Identify which cell holds the provided text, then report its (x, y) central coordinate. 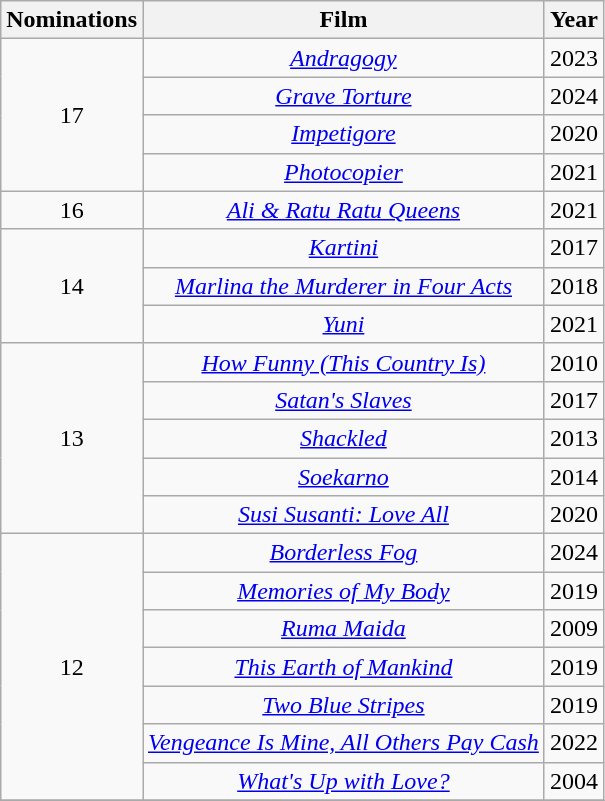
Shackled (343, 438)
Impetigore (343, 134)
2013 (574, 438)
Ruma Maida (343, 629)
This Earth of Mankind (343, 667)
2014 (574, 477)
How Funny (This Country Is) (343, 362)
Susi Susanti: Love All (343, 515)
Film (343, 20)
Andragogy (343, 58)
2004 (574, 781)
12 (72, 667)
What's Up with Love? (343, 781)
Satan's Slaves (343, 400)
Two Blue Stripes (343, 705)
Marlina the Murderer in Four Acts (343, 286)
Nominations (72, 20)
Yuni (343, 324)
2010 (574, 362)
Year (574, 20)
16 (72, 210)
Grave Torture (343, 96)
Kartini (343, 248)
Memories of My Body (343, 591)
2018 (574, 286)
2023 (574, 58)
14 (72, 286)
13 (72, 438)
Soekarno (343, 477)
2009 (574, 629)
Ali & Ratu Ratu Queens (343, 210)
Borderless Fog (343, 553)
Photocopier (343, 172)
2022 (574, 743)
Vengeance Is Mine, All Others Pay Cash (343, 743)
17 (72, 115)
